Scan for the cell matching the given text and deliver its (x, y) coordinate at center. 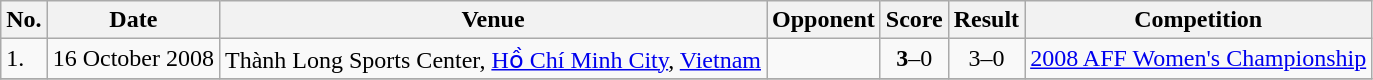
Competition (1198, 20)
Thành Long Sports Center, Hồ Chí Minh City, Vietnam (494, 59)
Result (986, 20)
Venue (494, 20)
2008 AFF Women's Championship (1198, 59)
1. (24, 59)
Score (914, 20)
Opponent (824, 20)
16 October 2008 (133, 59)
No. (24, 20)
Date (133, 20)
